Output the (x, y) coordinate of the center of the cell containing the given text.  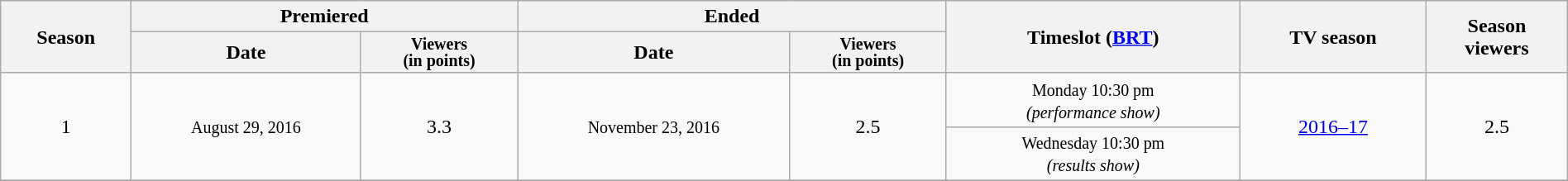
TV season (1333, 37)
November 23, 2016 (653, 126)
August 29, 2016 (246, 126)
3.3 (438, 126)
Season (66, 37)
Monday 10:30 pm(performance show) (1093, 99)
Timeslot (BRT) (1093, 37)
Wednesday 10:30 pm(results show) (1093, 154)
1 (66, 126)
Premiered (324, 17)
Ended (733, 17)
2016–17 (1333, 126)
Seasonviewers (1497, 37)
